Extract the (X, Y) coordinate from the center of the cell holding the provided text.  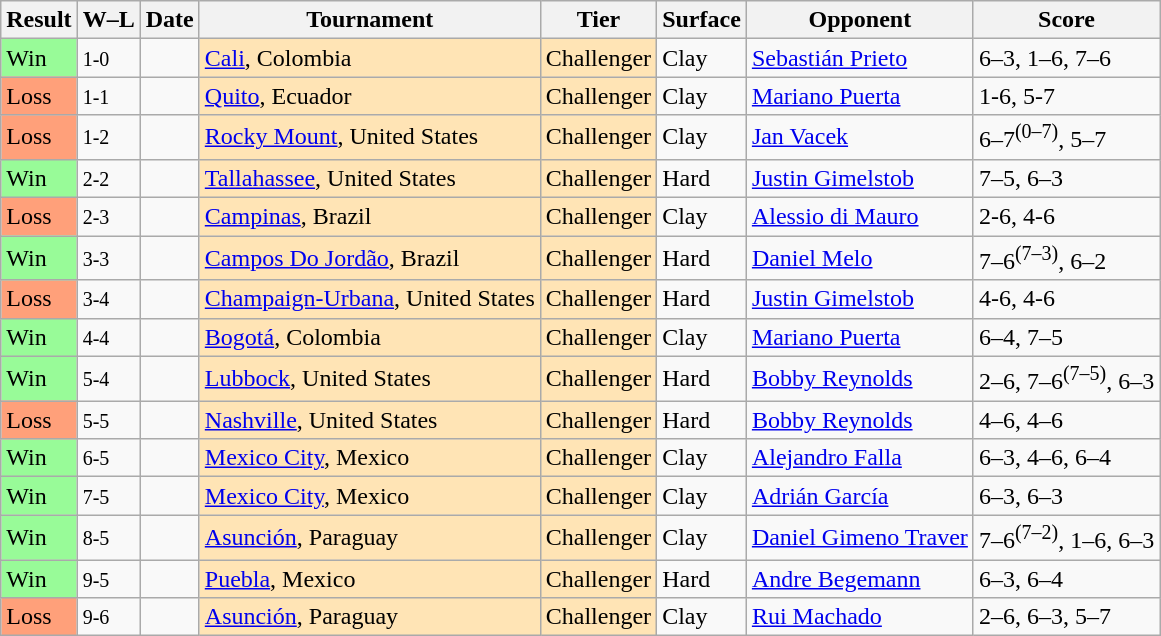
7-5 (108, 496)
Bogotá, Colombia (370, 337)
Tournament (370, 20)
Result (39, 20)
4–6, 4–6 (1066, 420)
Rocky Mount, United States (370, 138)
6–3, 6–3 (1066, 496)
7–5, 6–3 (1066, 178)
Quito, Ecuador (370, 96)
2-2 (108, 178)
4-6, 4-6 (1066, 299)
2-6, 4-6 (1066, 217)
Cali, Colombia (370, 58)
5-4 (108, 378)
7–6(7–2), 1–6, 6–3 (1066, 538)
Daniel Gimeno Traver (860, 538)
6–3, 6–4 (1066, 579)
Rui Machado (860, 617)
Campinas, Brazil (370, 217)
Lubbock, United States (370, 378)
1-2 (108, 138)
8-5 (108, 538)
3-3 (108, 258)
6–3, 4–6, 6–4 (1066, 458)
Opponent (860, 20)
9-6 (108, 617)
Champaign-Urbana, United States (370, 299)
Jan Vacek (860, 138)
Campos Do Jordão, Brazil (370, 258)
W–L (108, 20)
Date (170, 20)
2–6, 7–6(7–5), 6–3 (1066, 378)
Adrián García (860, 496)
1-1 (108, 96)
Andre Begemann (860, 579)
2-3 (108, 217)
Tallahassee, United States (370, 178)
1-0 (108, 58)
Score (1066, 20)
3-4 (108, 299)
9-5 (108, 579)
Alessio di Mauro (860, 217)
6–7(0–7), 5–7 (1066, 138)
7–6(7–3), 6–2 (1066, 258)
Daniel Melo (860, 258)
Tier (598, 20)
6-5 (108, 458)
Puebla, Mexico (370, 579)
Sebastián Prieto (860, 58)
1-6, 5-7 (1066, 96)
4-4 (108, 337)
6–4, 7–5 (1066, 337)
Nashville, United States (370, 420)
6–3, 1–6, 7–6 (1066, 58)
5-5 (108, 420)
Surface (702, 20)
2–6, 6–3, 5–7 (1066, 617)
Alejandro Falla (860, 458)
